For the text-containing cell, return its midpoint in (X, Y) coordinate format. 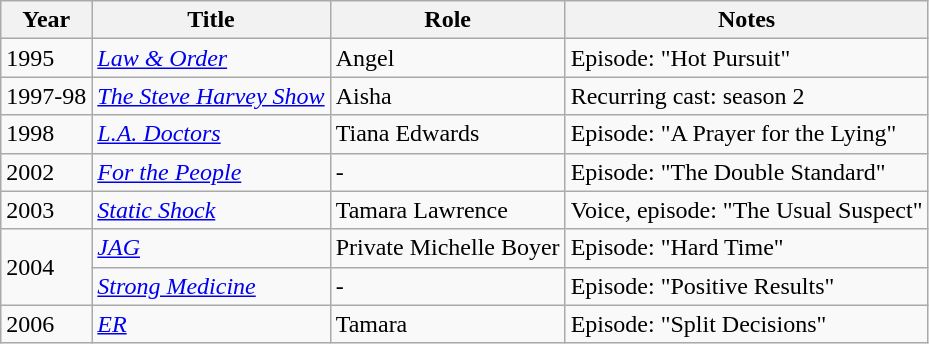
ER (211, 324)
Episode: "Hard Time" (746, 248)
Angel (448, 58)
Notes (746, 20)
Recurring cast: season 2 (746, 96)
Episode: "Hot Pursuit" (746, 58)
Static Shock (211, 210)
The Steve Harvey Show (211, 96)
2003 (46, 210)
Episode: "A Prayer for the Lying" (746, 134)
Tamara Lawrence (448, 210)
Title (211, 20)
JAG (211, 248)
Voice, episode: "The Usual Suspect" (746, 210)
L.A. Doctors (211, 134)
1997-98 (46, 96)
2004 (46, 267)
1998 (46, 134)
Strong Medicine (211, 286)
Role (448, 20)
2006 (46, 324)
Episode: "The Double Standard" (746, 172)
Tiana Edwards (448, 134)
For the People (211, 172)
Episode: "Positive Results" (746, 286)
Tamara (448, 324)
1995 (46, 58)
2002 (46, 172)
Private Michelle Boyer (448, 248)
Year (46, 20)
Law & Order (211, 58)
Episode: "Split Decisions" (746, 324)
Aisha (448, 96)
